Locate the cell with the specified text and output its [X, Y] center coordinate. 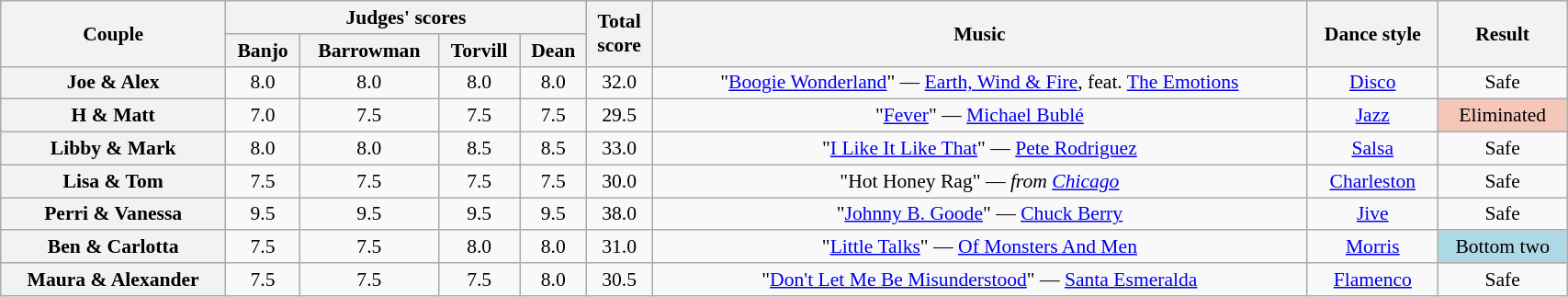
7.0 [263, 116]
Libby & Mark [114, 149]
Judges' scores [406, 17]
Perri & Vanessa [114, 214]
"Little Talks" — Of Monsters And Men [979, 247]
Charleston [1372, 181]
Jazz [1372, 116]
Banjo [263, 51]
29.5 [619, 116]
31.0 [619, 247]
"I Like It Like That" — Pete Rodriguez [979, 149]
30.5 [619, 280]
Jive [1372, 214]
"Don't Let Me Be Misunderstood" — Santa Esmeralda [979, 280]
Maura & Alexander [114, 280]
"Boogie Wonderland" — Earth, Wind & Fire, feat. The Emotions [979, 83]
32.0 [619, 83]
"Johnny B. Goode" — Chuck Berry [979, 214]
Lisa & Tom [114, 181]
Morris [1372, 247]
Barrowman [369, 51]
Couple [114, 33]
33.0 [619, 149]
Bottom two [1503, 247]
Result [1503, 33]
"Hot Honey Rag" — from Chicago [979, 181]
"Fever" — Michael Bublé [979, 116]
Eliminated [1503, 116]
H & Matt [114, 116]
Flamenco [1372, 280]
Dance style [1372, 33]
Totalscore [619, 33]
Salsa [1372, 149]
Ben & Carlotta [114, 247]
30.0 [619, 181]
38.0 [619, 214]
Dean [553, 51]
Joe & Alex [114, 83]
Disco [1372, 83]
Music [979, 33]
Torvill [479, 51]
